Return the (x, y) coordinate for the center point of the cell that contains the specified text.  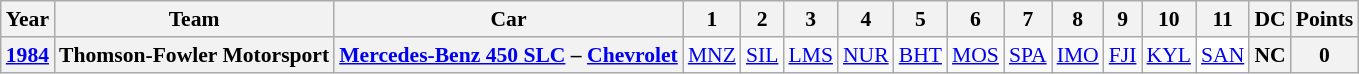
Mercedes-Benz 450 SLC – Chevrolet (508, 55)
3 (810, 19)
Points (1325, 19)
SIL (762, 55)
NC (1270, 55)
0 (1325, 55)
Year (28, 19)
SAN (1222, 55)
Thomson-Fowler Motorsport (194, 55)
1984 (28, 55)
5 (920, 19)
9 (1123, 19)
6 (976, 19)
FJI (1123, 55)
BHT (920, 55)
8 (1078, 19)
IMO (1078, 55)
NUR (866, 55)
Car (508, 19)
MNZ (712, 55)
DC (1270, 19)
SPA (1028, 55)
1 (712, 19)
LMS (810, 55)
MOS (976, 55)
4 (866, 19)
Team (194, 19)
11 (1222, 19)
10 (1169, 19)
7 (1028, 19)
2 (762, 19)
KYL (1169, 55)
